Pinpoint the cell where the given text exists, returning its (x, y) midpoint coordinate. 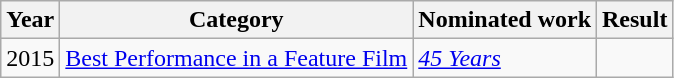
Category (236, 20)
Nominated work (505, 20)
Result (635, 20)
45 Years (505, 58)
2015 (30, 58)
Best Performance in a Feature Film (236, 58)
Year (30, 20)
